Identify which cell holds the provided text, then report its (X, Y) central coordinate. 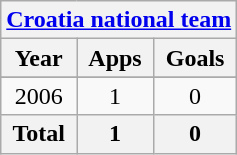
Croatia national team (119, 20)
Goals (194, 58)
Year (39, 58)
Apps (116, 58)
2006 (39, 96)
Total (39, 134)
